Output the [x, y] coordinate of the center of the cell containing the given text.  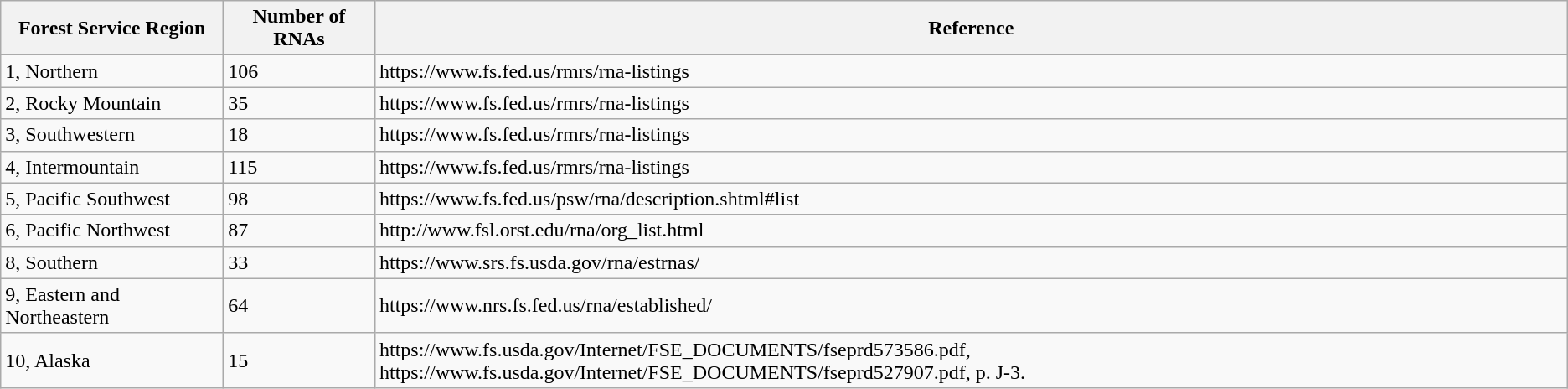
18 [300, 135]
4, Intermountain [112, 167]
8, Southern [112, 262]
115 [300, 167]
http://www.fsl.orst.edu/rna/org_list.html [971, 231]
106 [300, 71]
Forest Service Region [112, 29]
5, Pacific Southwest [112, 199]
35 [300, 103]
Number of RNAs [300, 29]
3, Southwestern [112, 135]
Reference [971, 29]
98 [300, 199]
https://www.srs.fs.usda.gov/rna/estrnas/ [971, 262]
https://www.fs.fed.us/psw/rna/description.shtml#list [971, 199]
10, Alaska [112, 360]
33 [300, 262]
https://www.fs.usda.gov/Internet/FSE_DOCUMENTS/fseprd573586.pdf, https://www.fs.usda.gov/Internet/FSE_DOCUMENTS/fseprd527907.pdf, p. J-3. [971, 360]
9, Eastern and Northeastern [112, 305]
15 [300, 360]
64 [300, 305]
1, Northern [112, 71]
https://www.nrs.fs.fed.us/rna/established/ [971, 305]
2, Rocky Mountain [112, 103]
6, Pacific Northwest [112, 231]
87 [300, 231]
